Scan for the cell matching the given text and deliver its (X, Y) coordinate at center. 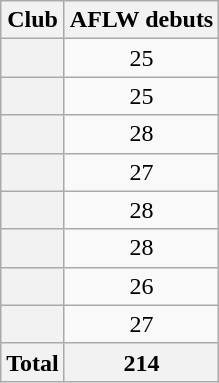
26 (141, 286)
Total (33, 362)
214 (141, 362)
AFLW debuts (141, 20)
Club (33, 20)
